Return [X, Y] of the center of cell containing provided text 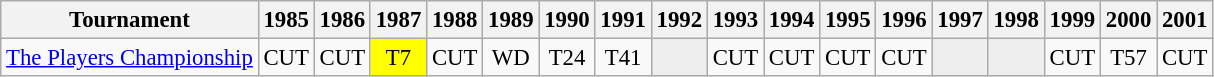
1993 [735, 20]
2001 [1185, 20]
Tournament [130, 20]
1994 [792, 20]
1998 [1016, 20]
T7 [398, 58]
1992 [679, 20]
1999 [1072, 20]
1990 [567, 20]
1991 [623, 20]
1985 [286, 20]
1987 [398, 20]
T57 [1128, 58]
The Players Championship [130, 58]
1986 [342, 20]
1995 [848, 20]
T24 [567, 58]
T41 [623, 58]
2000 [1128, 20]
1997 [960, 20]
1989 [511, 20]
1988 [455, 20]
1996 [904, 20]
WD [511, 58]
